Search for the cell housing the specified text and yield its [X, Y] center coordinate. 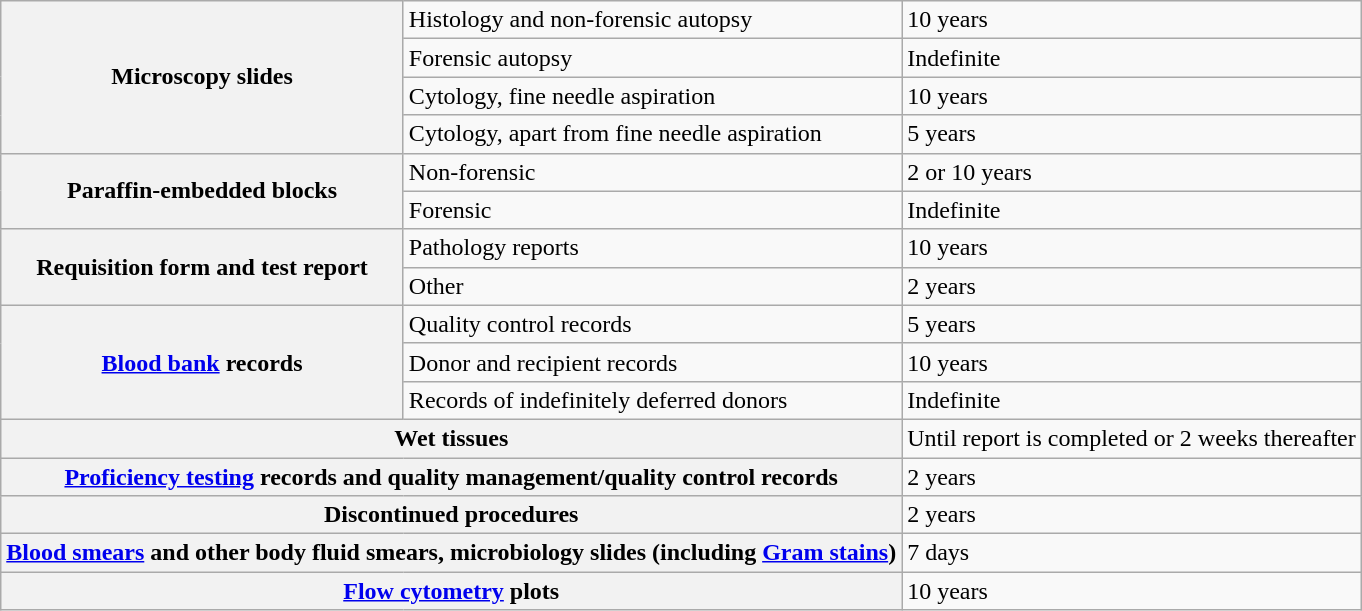
Cytology, fine needle aspiration [652, 96]
Cytology, apart from fine needle aspiration [652, 134]
Requisition form and test report [202, 267]
Donor and recipient records [652, 362]
Microscopy slides [202, 77]
Paraffin-embedded blocks [202, 191]
Records of indefinitely deferred donors [652, 400]
Wet tissues [452, 438]
2 or 10 years [1132, 172]
Quality control records [652, 324]
Forensic autopsy [652, 58]
Until report is completed or 2 weeks thereafter [1132, 438]
Other [652, 286]
Blood smears and other body fluid smears, microbiology slides (including Gram stains) [452, 553]
Discontinued procedures [452, 515]
Histology and non-forensic autopsy [652, 20]
Proficiency testing records and quality management/quality control records [452, 477]
Flow cytometry plots [452, 591]
Forensic [652, 210]
7 days [1132, 553]
Non-forensic [652, 172]
Pathology reports [652, 248]
Blood bank records [202, 362]
